Capture the cell that displays the provided text and extract its (x, y) central coordinate. 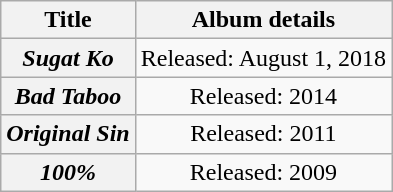
Released: 2014 (263, 96)
Released: 2009 (263, 172)
Released: 2011 (263, 134)
Album details (263, 20)
Title (68, 20)
Released: August 1, 2018 (263, 58)
Bad Taboo (68, 96)
100% (68, 172)
Sugat Ko (68, 58)
Original Sin (68, 134)
